Output the (x, y) coordinate of the center of the cell containing the given text.  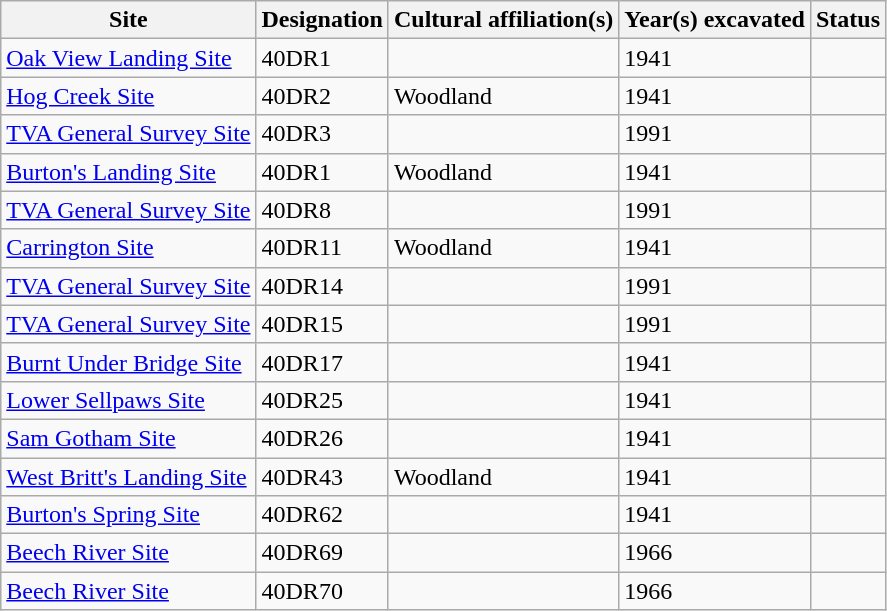
40DR11 (322, 248)
40DR2 (322, 96)
40DR70 (322, 591)
40DR3 (322, 134)
40DR15 (322, 324)
Designation (322, 20)
Oak View Landing Site (128, 58)
40DR43 (322, 477)
40DR8 (322, 210)
Burnt Under Bridge Site (128, 362)
40DR26 (322, 438)
Lower Sellpaws Site (128, 400)
Status (848, 20)
Burton's Landing Site (128, 172)
Burton's Spring Site (128, 515)
Hog Creek Site (128, 96)
40DR17 (322, 362)
40DR14 (322, 286)
Carrington Site (128, 248)
40DR25 (322, 400)
40DR69 (322, 553)
40DR62 (322, 515)
Sam Gotham Site (128, 438)
Site (128, 20)
Year(s) excavated (715, 20)
West Britt's Landing Site (128, 477)
Cultural affiliation(s) (503, 20)
